For the text-containing cell, return its midpoint in (x, y) coordinate format. 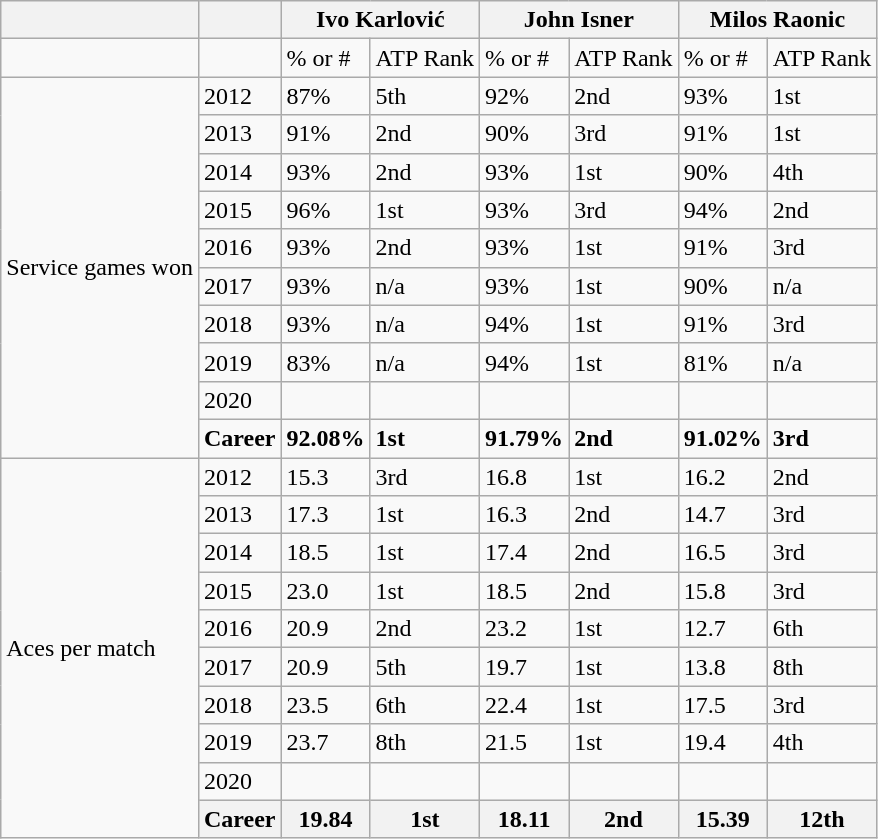
81% (722, 362)
15.8 (722, 591)
19.7 (524, 667)
15.39 (722, 819)
22.4 (524, 705)
Ivo Karlović (380, 20)
18.11 (524, 819)
16.2 (722, 477)
96% (326, 210)
17.4 (524, 553)
92% (524, 96)
19.4 (722, 743)
Service games won (100, 268)
12th (822, 819)
Milos Raonic (778, 20)
23.0 (326, 591)
23.2 (524, 629)
17.5 (722, 705)
87% (326, 96)
23.5 (326, 705)
16.3 (524, 515)
16.5 (722, 553)
Aces per match (100, 648)
12.7 (722, 629)
21.5 (524, 743)
15.3 (326, 477)
John Isner (580, 20)
16.8 (524, 477)
19.84 (326, 819)
13.8 (722, 667)
14.7 (722, 515)
91.02% (722, 438)
92.08% (326, 438)
17.3 (326, 515)
83% (326, 362)
91.79% (524, 438)
23.7 (326, 743)
